Pinpoint the cell where the given text exists, returning its (x, y) midpoint coordinate. 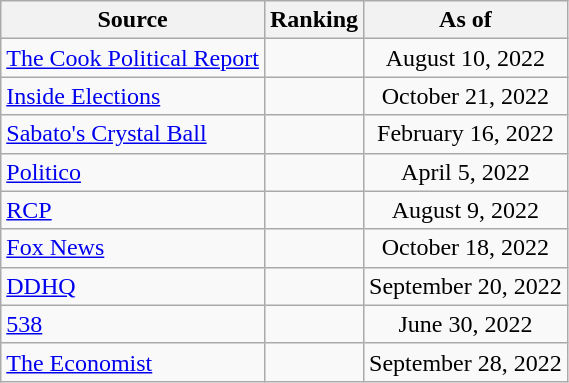
Ranking (314, 20)
Fox News (133, 248)
Source (133, 20)
August 10, 2022 (466, 58)
June 30, 2022 (466, 324)
538 (133, 324)
The Economist (133, 362)
February 16, 2022 (466, 134)
RCP (133, 210)
October 18, 2022 (466, 248)
Sabato's Crystal Ball (133, 134)
September 20, 2022 (466, 286)
April 5, 2022 (466, 172)
The Cook Political Report (133, 58)
DDHQ (133, 286)
Politico (133, 172)
Inside Elections (133, 96)
August 9, 2022 (466, 210)
October 21, 2022 (466, 96)
As of (466, 20)
September 28, 2022 (466, 362)
